Return [x, y] of the center of cell containing provided text 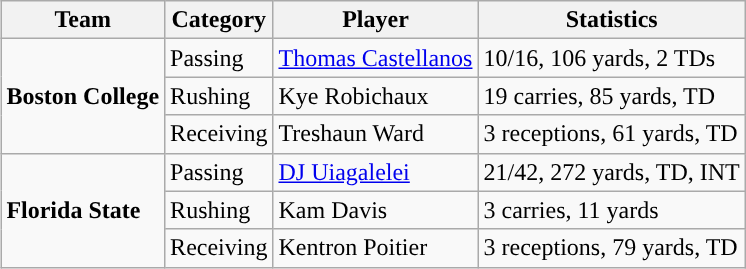
Kentron Poitier [376, 248]
Thomas Castellanos [376, 58]
Boston College [83, 96]
19 carries, 85 yards, TD [612, 96]
Kye Robichaux [376, 96]
3 carries, 11 yards [612, 210]
3 receptions, 79 yards, TD [612, 248]
Kam Davis [376, 210]
Team [83, 20]
10/16, 106 yards, 2 TDs [612, 58]
Treshaun Ward [376, 134]
Florida State [83, 210]
DJ Uiagalelei [376, 172]
21/42, 272 yards, TD, INT [612, 172]
Statistics [612, 20]
Player [376, 20]
Category [219, 20]
3 receptions, 61 yards, TD [612, 134]
